Locate the cell with the specified text and output its [x, y] center coordinate. 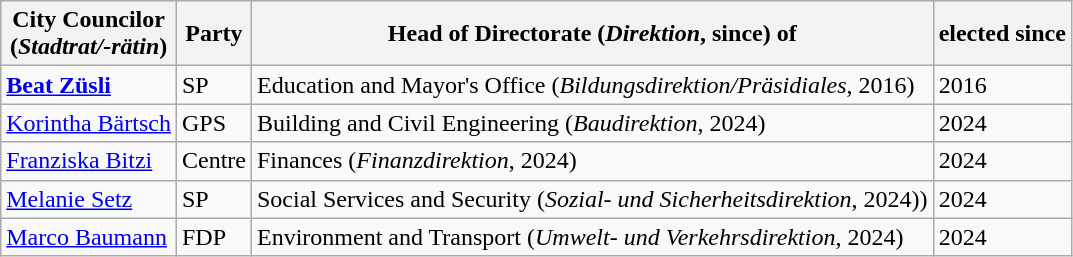
Melanie Setz [89, 199]
Beat Züsli [89, 85]
elected since [1002, 34]
Social Services and Security (Sozial- und Sicherheitsdirektion, 2024)) [592, 199]
Finances (Finanzdirektion, 2024) [592, 161]
Party [214, 34]
Korintha Bärtsch [89, 123]
FDP [214, 237]
City Councilor(Stadtrat/-rätin) [89, 34]
2016 [1002, 85]
Franziska Bitzi [89, 161]
Building and Civil Engineering (Baudirektion, 2024) [592, 123]
Education and Mayor's Office (Bildungsdirektion/Präsidiales, 2016) [592, 85]
Environment and Transport (Umwelt- und Verkehrsdirektion, 2024) [592, 237]
Marco Baumann [89, 237]
Head of Directorate (Direktion, since) of [592, 34]
GPS [214, 123]
Centre [214, 161]
